Return (x, y) of the center of cell containing provided text 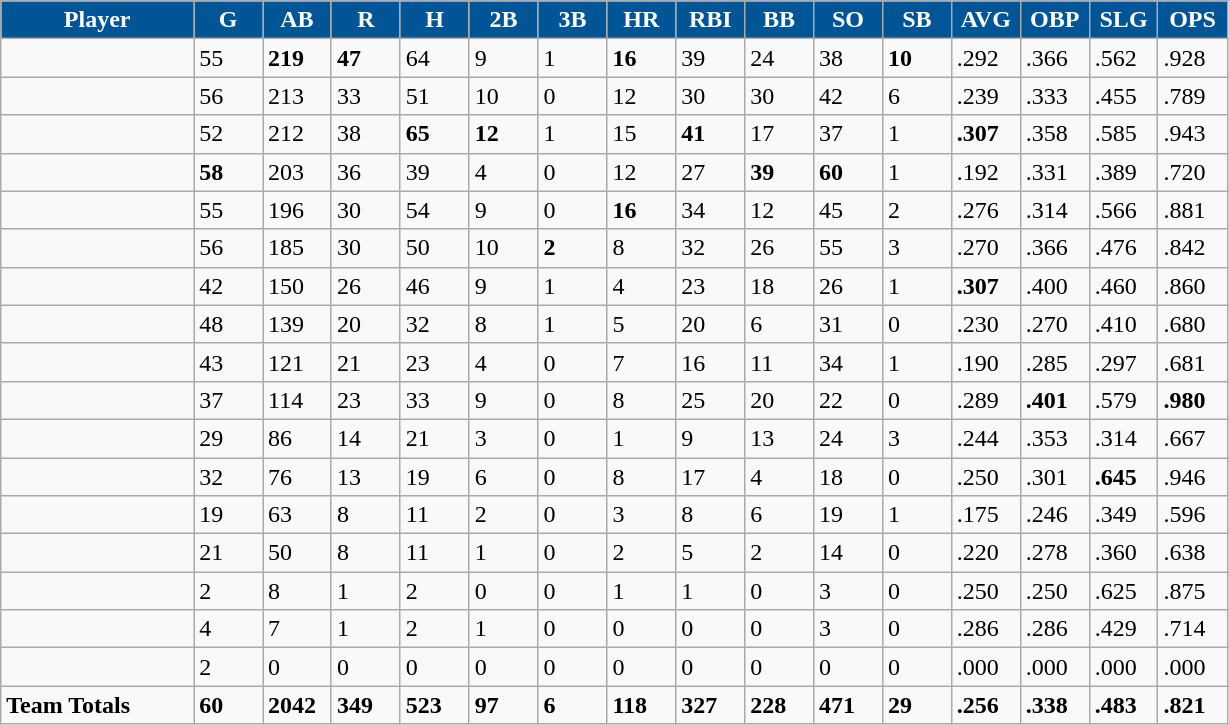
36 (366, 172)
.401 (1054, 400)
46 (434, 286)
52 (228, 134)
25 (710, 400)
.596 (1192, 515)
.680 (1192, 324)
.476 (1124, 248)
.338 (1054, 705)
.285 (1054, 362)
.410 (1124, 324)
471 (848, 705)
.860 (1192, 286)
212 (296, 134)
.881 (1192, 210)
150 (296, 286)
Player (98, 20)
.331 (1054, 172)
HR (642, 20)
AB (296, 20)
.562 (1124, 58)
.239 (986, 96)
.625 (1124, 591)
.585 (1124, 134)
63 (296, 515)
196 (296, 210)
2042 (296, 705)
SO (848, 20)
.875 (1192, 591)
185 (296, 248)
BB (780, 20)
523 (434, 705)
.333 (1054, 96)
.714 (1192, 629)
.400 (1054, 286)
.297 (1124, 362)
.821 (1192, 705)
219 (296, 58)
.460 (1124, 286)
R (366, 20)
139 (296, 324)
.579 (1124, 400)
45 (848, 210)
58 (228, 172)
AVG (986, 20)
SLG (1124, 20)
SB (916, 20)
213 (296, 96)
.667 (1192, 438)
86 (296, 438)
.483 (1124, 705)
OPS (1192, 20)
.980 (1192, 400)
.256 (986, 705)
.943 (1192, 134)
22 (848, 400)
.289 (986, 400)
.645 (1124, 477)
.276 (986, 210)
Team Totals (98, 705)
2B (504, 20)
51 (434, 96)
203 (296, 172)
.360 (1124, 553)
121 (296, 362)
41 (710, 134)
47 (366, 58)
118 (642, 705)
.353 (1054, 438)
.175 (986, 515)
.349 (1124, 515)
97 (504, 705)
64 (434, 58)
.946 (1192, 477)
.455 (1124, 96)
.292 (986, 58)
.681 (1192, 362)
.192 (986, 172)
.720 (1192, 172)
.789 (1192, 96)
43 (228, 362)
.301 (1054, 477)
.358 (1054, 134)
65 (434, 134)
RBI (710, 20)
.244 (986, 438)
327 (710, 705)
OBP (1054, 20)
15 (642, 134)
.230 (986, 324)
3B (572, 20)
349 (366, 705)
48 (228, 324)
76 (296, 477)
27 (710, 172)
.389 (1124, 172)
228 (780, 705)
.566 (1124, 210)
.246 (1054, 515)
H (434, 20)
54 (434, 210)
.220 (986, 553)
114 (296, 400)
31 (848, 324)
.638 (1192, 553)
.842 (1192, 248)
.429 (1124, 629)
G (228, 20)
.928 (1192, 58)
.190 (986, 362)
.278 (1054, 553)
